Extract the [x, y] coordinate from the center of the cell holding the provided text.  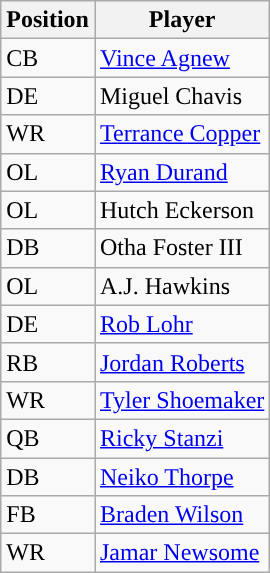
Hutch Eckerson [182, 210]
QB [48, 438]
FB [48, 515]
Ryan Durand [182, 172]
RB [48, 362]
Miguel Chavis [182, 96]
Braden Wilson [182, 515]
Tyler Shoemaker [182, 400]
Position [48, 20]
Otha Foster III [182, 248]
Player [182, 20]
Ricky Stanzi [182, 438]
Jordan Roberts [182, 362]
CB [48, 58]
Rob Lohr [182, 324]
Vince Agnew [182, 58]
Terrance Copper [182, 134]
Jamar Newsome [182, 553]
A.J. Hawkins [182, 286]
Neiko Thorpe [182, 477]
